Return (x, y) of the center of cell containing provided text 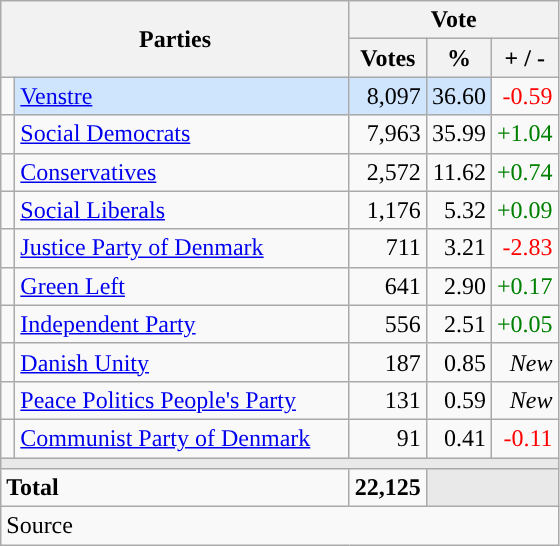
-2.83 (524, 248)
187 (388, 362)
131 (388, 400)
Vote (454, 20)
11.62 (458, 172)
5.32 (458, 210)
36.60 (458, 96)
+0.09 (524, 210)
Danish Unity (182, 362)
Conservatives (182, 172)
711 (388, 248)
% (458, 58)
Social Liberals (182, 210)
7,963 (388, 134)
+0.17 (524, 286)
8,097 (388, 96)
+0.74 (524, 172)
Communist Party of Denmark (182, 438)
1,176 (388, 210)
641 (388, 286)
Votes (388, 58)
+ / - (524, 58)
0.41 (458, 438)
Total (176, 488)
3.21 (458, 248)
-0.11 (524, 438)
0.59 (458, 400)
Independent Party (182, 324)
2.90 (458, 286)
Venstre (182, 96)
+1.04 (524, 134)
Peace Politics People's Party (182, 400)
22,125 (388, 488)
Social Democrats (182, 134)
-0.59 (524, 96)
2,572 (388, 172)
Justice Party of Denmark (182, 248)
Green Left (182, 286)
Parties (176, 39)
556 (388, 324)
0.85 (458, 362)
2.51 (458, 324)
35.99 (458, 134)
Source (280, 526)
+0.05 (524, 324)
91 (388, 438)
